Extract the (X, Y) coordinate from the center of the cell holding the provided text.  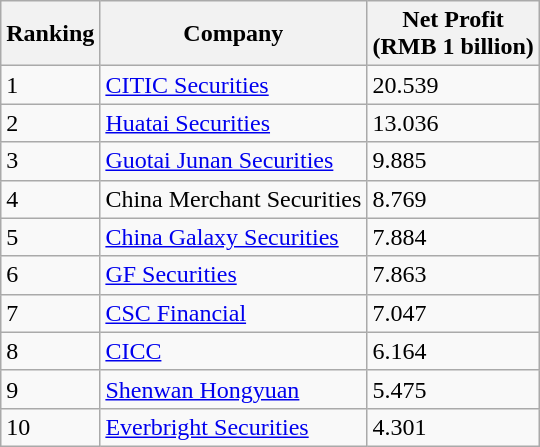
CSC Financial (234, 313)
9 (50, 389)
9.885 (453, 161)
6.164 (453, 351)
10 (50, 427)
7.863 (453, 275)
8 (50, 351)
GF Securities (234, 275)
Ranking (50, 34)
5 (50, 237)
Huatai Securities (234, 123)
4 (50, 199)
4.301 (453, 427)
7.047 (453, 313)
2 (50, 123)
Guotai Junan Securities (234, 161)
CICC (234, 351)
China Galaxy Securities (234, 237)
Shenwan Hongyuan (234, 389)
3 (50, 161)
Net Profit(RMB 1 billion) (453, 34)
China Merchant Securities (234, 199)
8.769 (453, 199)
7.884 (453, 237)
20.539 (453, 85)
13.036 (453, 123)
Company (234, 34)
CITIC Securities (234, 85)
1 (50, 85)
7 (50, 313)
6 (50, 275)
5.475 (453, 389)
Everbright Securities (234, 427)
